Capture the cell that displays the provided text and extract its [x, y] central coordinate. 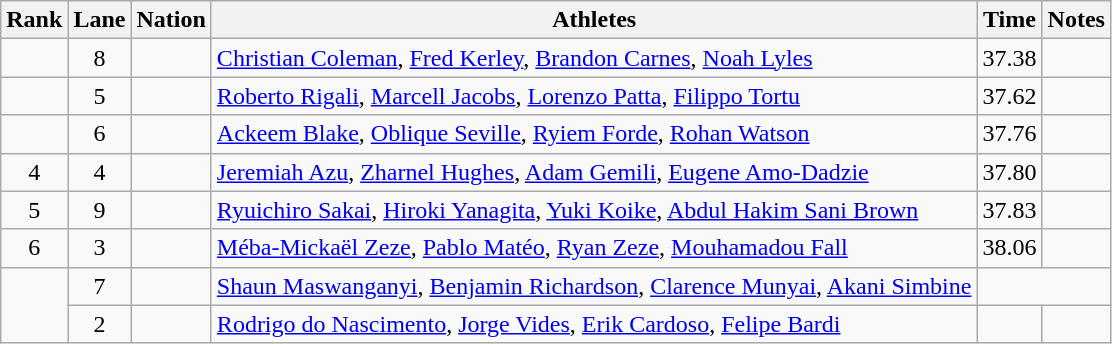
Shaun Maswanganyi, Benjamin Richardson, Clarence Munyai, Akani Simbine [594, 286]
Ackeem Blake, Oblique Seville, Ryiem Forde, Rohan Watson [594, 134]
Christian Coleman, Fred Kerley, Brandon Carnes, Noah Lyles [594, 58]
Roberto Rigali, Marcell Jacobs, Lorenzo Patta, Filippo Tortu [594, 96]
Time [1010, 20]
Nation [171, 20]
Rodrigo do Nascimento, Jorge Vides, Erik Cardoso, Felipe Bardi [594, 324]
37.62 [1010, 96]
Athletes [594, 20]
Rank [34, 20]
37.76 [1010, 134]
Jeremiah Azu, Zharnel Hughes, Adam Gemili, Eugene Amo-Dadzie [594, 172]
Ryuichiro Sakai, Hiroki Yanagita, Yuki Koike, Abdul Hakim Sani Brown [594, 210]
37.38 [1010, 58]
Méba-Mickaël Zeze, Pablo Matéo, Ryan Zeze, Mouhamadou Fall [594, 248]
Lane [100, 20]
2 [100, 324]
37.83 [1010, 210]
7 [100, 286]
37.80 [1010, 172]
8 [100, 58]
Notes [1076, 20]
38.06 [1010, 248]
3 [100, 248]
9 [100, 210]
